Detect which cell encompasses the target text, then output its (X, Y) center coordinate. 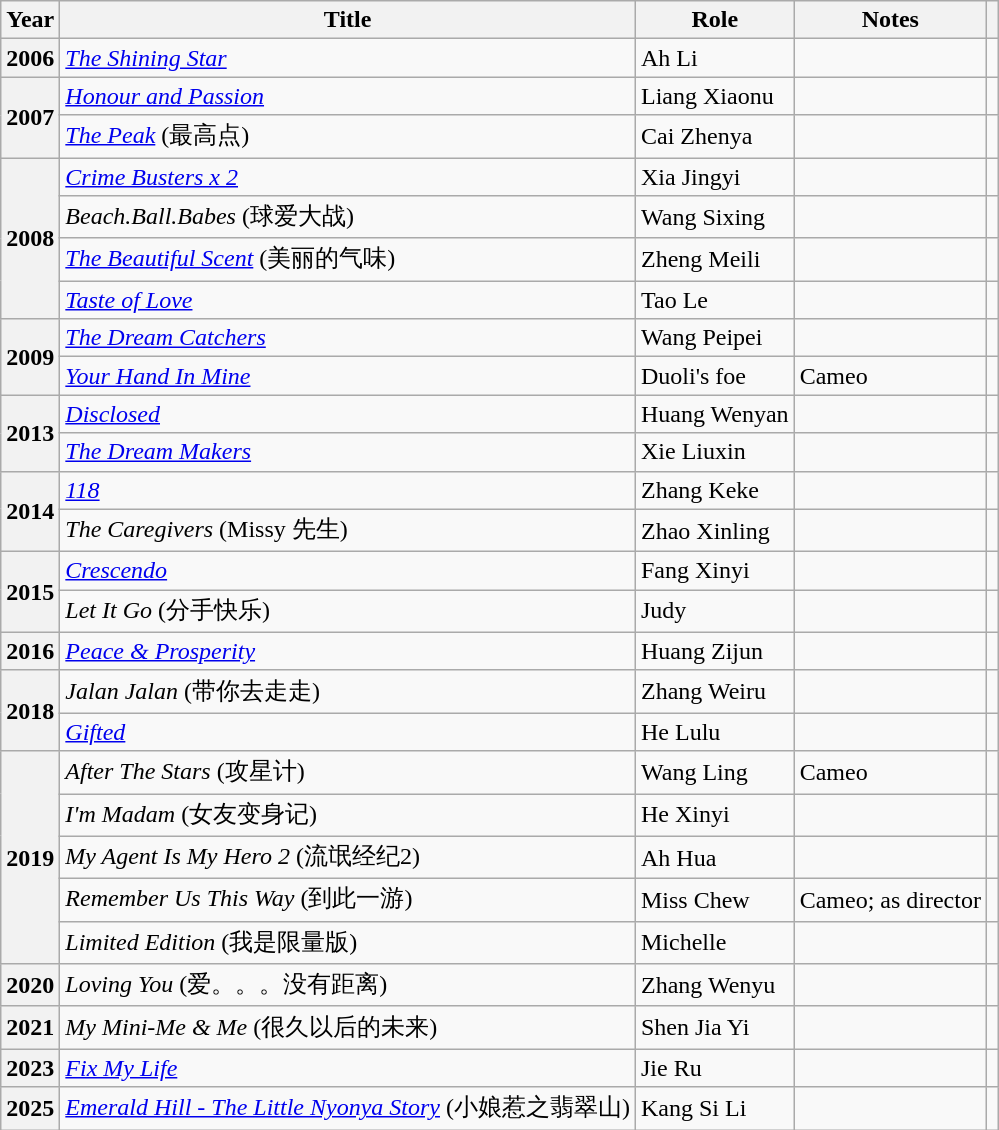
The Peak (最高点) (348, 136)
Your Hand In Mine (348, 376)
Fix My Life (348, 1068)
My Agent Is My Hero 2 (流氓经纪2) (348, 858)
Xie Liuxin (714, 452)
Honour and Passion (348, 96)
Emerald Hill - The Little Nyonya Story (小娘惹之翡翠山) (348, 1108)
Jie Ru (714, 1068)
Shen Jia Yi (714, 1028)
He Xinyi (714, 816)
After The Stars (攻星计) (348, 772)
Beach.Ball.Babes (球爱大战) (348, 218)
Miss Chew (714, 900)
Zhang Weiru (714, 692)
118 (348, 490)
2009 (30, 357)
I'm Madam (女友变身记) (348, 816)
Zheng Meili (714, 260)
Loving You (爱。。。没有距离) (348, 986)
2016 (30, 651)
Huang Zijun (714, 651)
Taste of Love (348, 300)
Wang Sixing (714, 218)
Cameo; as director (890, 900)
2015 (30, 592)
Remember Us This Way (到此一游) (348, 900)
The Dream Makers (348, 452)
Ah Li (714, 58)
The Caregivers (Missy 先生) (348, 530)
Huang Wenyan (714, 414)
The Shining Star (348, 58)
2021 (30, 1028)
Judy (714, 612)
2008 (30, 238)
The Beautiful Scent (美丽的气味) (348, 260)
Year (30, 20)
Kang Si Li (714, 1108)
Let It Go (分手快乐) (348, 612)
Zhang Keke (714, 490)
2014 (30, 512)
2025 (30, 1108)
Xia Jingyi (714, 177)
Peace & Prosperity (348, 651)
Disclosed (348, 414)
Limited Edition (我是限量版) (348, 942)
2006 (30, 58)
Zhao Xinling (714, 530)
2018 (30, 710)
2023 (30, 1068)
Jalan Jalan (带你去走走) (348, 692)
2013 (30, 433)
Gifted (348, 732)
My Mini-Me & Me (很久以后的未来) (348, 1028)
Zhang Wenyu (714, 986)
He Lulu (714, 732)
Cai Zhenya (714, 136)
Crescendo (348, 571)
Duoli's foe (714, 376)
Wang Peipei (714, 338)
The Dream Catchers (348, 338)
Tao Le (714, 300)
Michelle (714, 942)
Title (348, 20)
Notes (890, 20)
2007 (30, 118)
Crime Busters x 2 (348, 177)
Wang Ling (714, 772)
Ah Hua (714, 858)
Role (714, 20)
2019 (30, 858)
Fang Xinyi (714, 571)
Liang Xiaonu (714, 96)
2020 (30, 986)
